Identify which cell holds the provided text, then report its [X, Y] central coordinate. 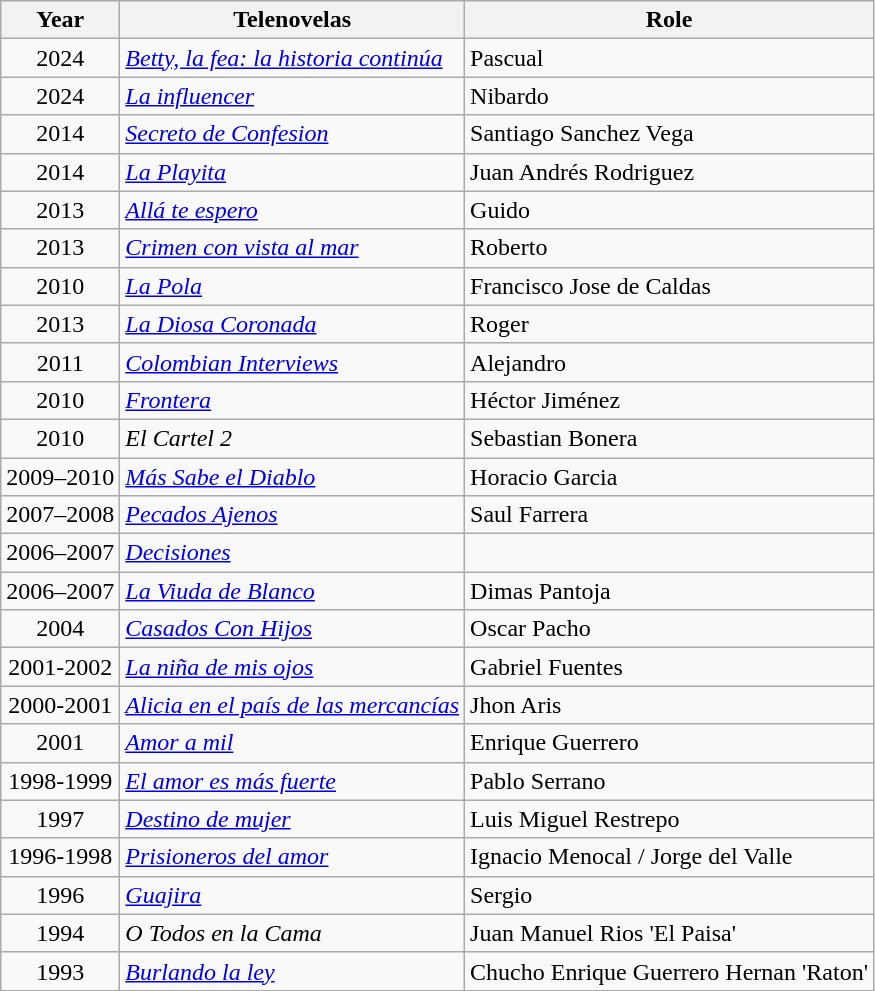
Dimas Pantoja [670, 591]
2007–2008 [60, 515]
Saul Farrera [670, 515]
Francisco Jose de Caldas [670, 286]
1996 [60, 895]
Allá te espero [292, 210]
1997 [60, 819]
Alicia en el país de las mercancías [292, 705]
Juan Andrés Rodriguez [670, 172]
Casados Con Hijos [292, 629]
Juan Manuel Rios 'El Paisa' [670, 933]
Role [670, 20]
Jhon Aris [670, 705]
Enrique Guerrero [670, 743]
Year [60, 20]
Chucho Enrique Guerrero Hernan 'Raton' [670, 971]
Horacio Garcia [670, 477]
El amor es más fuerte [292, 781]
2000-2001 [60, 705]
Nibardo [670, 96]
Ignacio Menocal / Jorge del Valle [670, 857]
El Cartel 2 [292, 438]
La Pola [292, 286]
Destino de mujer [292, 819]
Roberto [670, 248]
2011 [60, 362]
La influencer [292, 96]
La Playita [292, 172]
1993 [60, 971]
2001-2002 [60, 667]
Roger [670, 324]
Pablo Serrano [670, 781]
Telenovelas [292, 20]
2004 [60, 629]
Luis Miguel Restrepo [670, 819]
Amor a mil [292, 743]
Betty, la fea: la historia continúa [292, 58]
Sergio [670, 895]
Gabriel Fuentes [670, 667]
La Viuda de Blanco [292, 591]
Colombian Interviews [292, 362]
Frontera [292, 400]
Santiago Sanchez Vega [670, 134]
1994 [60, 933]
Guajira [292, 895]
O Todos en la Cama [292, 933]
Alejandro [670, 362]
Guido [670, 210]
Prisioneros del amor [292, 857]
Más Sabe el Diablo [292, 477]
Decisiones [292, 553]
Sebastian Bonera [670, 438]
Secreto de Confesion [292, 134]
2001 [60, 743]
Héctor Jiménez [670, 400]
La niña de mis ojos [292, 667]
Crimen con vista al mar [292, 248]
Pecados Ajenos [292, 515]
Burlando la ley [292, 971]
Pascual [670, 58]
1996-1998 [60, 857]
2009–2010 [60, 477]
1998-1999 [60, 781]
La Diosa Coronada [292, 324]
Oscar Pacho [670, 629]
